Determine the [X, Y] coordinate at the center of the cell enclosing the given text.  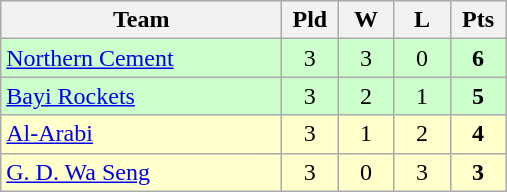
W [366, 20]
6 [478, 58]
5 [478, 96]
Pts [478, 20]
4 [478, 134]
G. D. Wa Seng [142, 172]
Pld [310, 20]
Al-Arabi [142, 134]
Team [142, 20]
Bayi Rockets [142, 96]
L [422, 20]
Northern Cement [142, 58]
